From the cell containing the given text, extract its center point as (X, Y) coordinate. 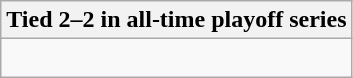
Tied 2–2 in all-time playoff series (176, 20)
